Extract the (x, y) coordinate from the center of the cell holding the provided text.  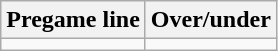
Pregame line (74, 20)
Over/under (210, 20)
